Detect which cell encompasses the target text, then output its (X, Y) center coordinate. 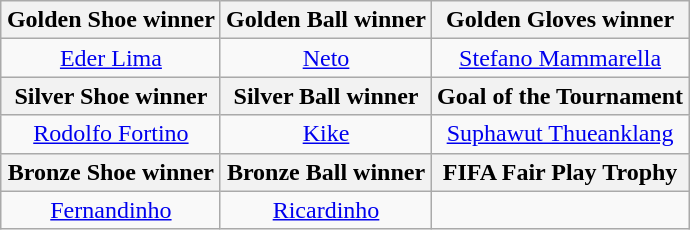
Silver Shoe winner (110, 96)
Golden Gloves winner (560, 20)
Bronze Ball winner (326, 172)
FIFA Fair Play Trophy (560, 172)
Golden Ball winner (326, 20)
Rodolfo Fortino (110, 134)
Ricardinho (326, 210)
Fernandinho (110, 210)
Bronze Shoe winner (110, 172)
Neto (326, 58)
Eder Lima (110, 58)
Goal of the Tournament (560, 96)
Kike (326, 134)
Stefano Mammarella (560, 58)
Silver Ball winner (326, 96)
Golden Shoe winner (110, 20)
Suphawut Thueanklang (560, 134)
